Provide the (x, y) coordinate of the cell's center where the given text is located.  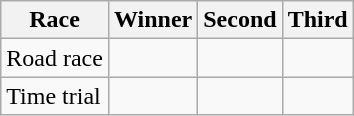
Third (318, 20)
Road race (55, 58)
Second (240, 20)
Race (55, 20)
Winner (152, 20)
Time trial (55, 96)
